Scan for the cell matching the given text and deliver its [X, Y] coordinate at center. 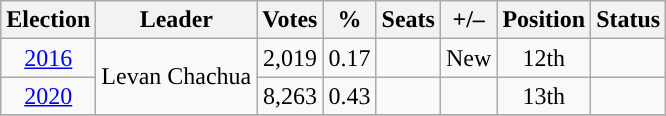
Position [544, 20]
Seats [408, 20]
0.43 [350, 96]
0.17 [350, 58]
13th [544, 96]
Election [48, 20]
+/– [468, 20]
New [468, 58]
8,263 [290, 96]
Leader [176, 20]
Status [628, 20]
% [350, 20]
12th [544, 58]
2020 [48, 96]
2016 [48, 58]
2,019 [290, 58]
Levan Chachua [176, 77]
Votes [290, 20]
